For the text-containing cell, return its midpoint in [x, y] coordinate format. 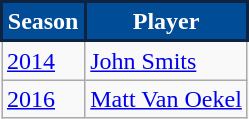
John Smits [166, 60]
2014 [44, 60]
Season [44, 22]
Player [166, 22]
2016 [44, 99]
Matt Van Oekel [166, 99]
